Determine the [x, y] coordinate at the center of the cell enclosing the given text.  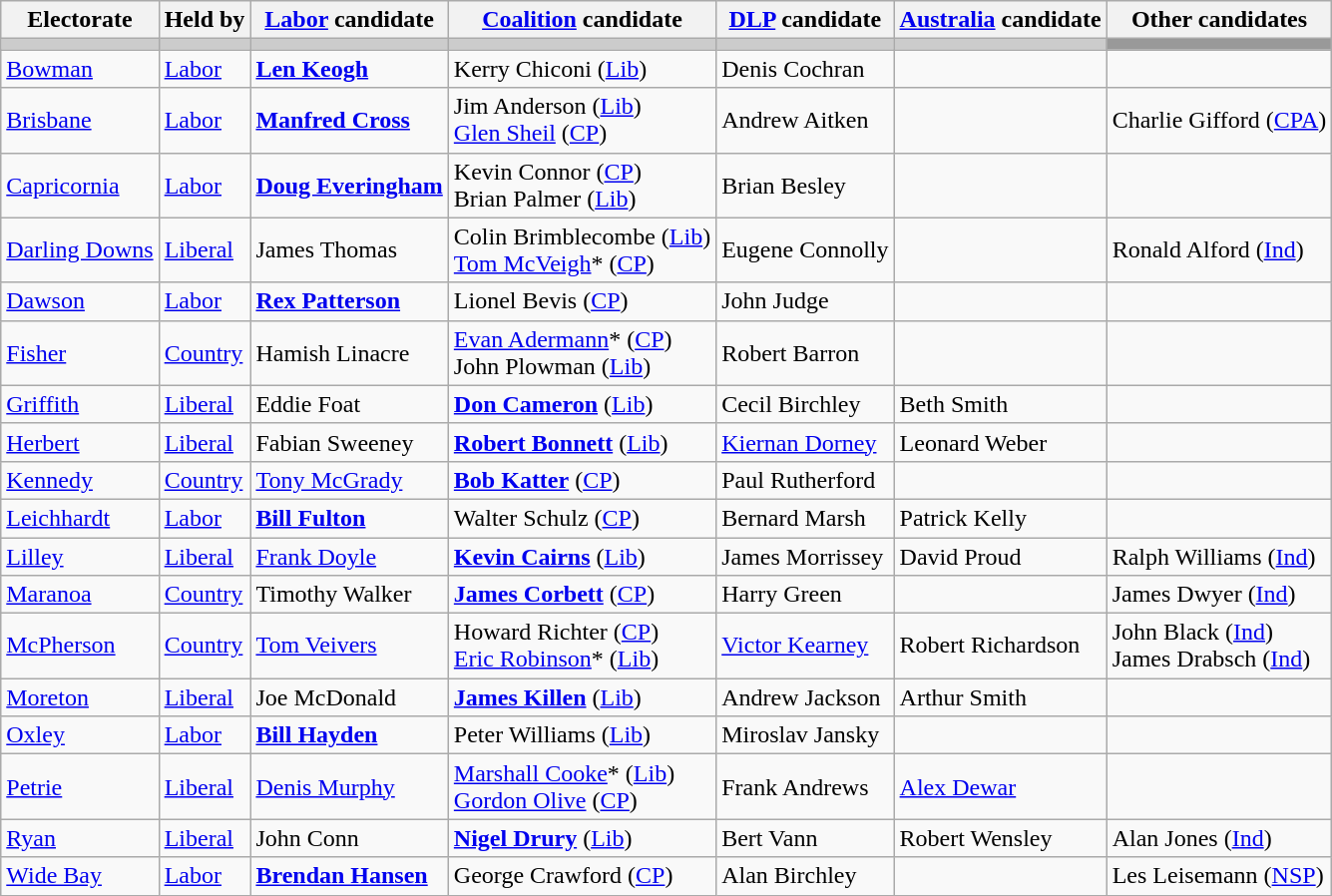
James Morrissey [805, 556]
Patrick Kelly [1000, 518]
Bernard Marsh [805, 518]
Denis Cochran [805, 69]
Colin Brimblecombe (Lib)Tom McVeigh* (CP) [582, 249]
Dawson [80, 301]
Tony McGrady [349, 480]
John Conn [349, 838]
Griffith [80, 404]
Nigel Drury (Lib) [582, 838]
Andrew Aitken [805, 120]
Capricornia [80, 186]
Oxley [80, 735]
Arthur Smith [1000, 697]
Cecil Birchley [805, 404]
Kerry Chiconi (Lib) [582, 69]
Kevin Connor (CP)Brian Palmer (Lib) [582, 186]
James Killen (Lib) [582, 697]
Howard Richter (CP)Eric Robinson* (Lib) [582, 647]
Tom Veivers [349, 647]
Petrie [80, 786]
Ronald Alford (Ind) [1219, 249]
Evan Adermann* (CP)John Plowman (Lib) [582, 353]
Len Keogh [349, 69]
Electorate [80, 20]
Paul Rutherford [805, 480]
Ralph Williams (Ind) [1219, 556]
Australia candidate [1000, 20]
Bill Hayden [349, 735]
Lionel Bevis (CP) [582, 301]
Robert Bonnett (Lib) [582, 442]
John Judge [805, 301]
Fabian Sweeney [349, 442]
Doug Everingham [349, 186]
Bob Katter (CP) [582, 480]
Kennedy [80, 480]
Herbert [80, 442]
Hamish Linacre [349, 353]
Robert Barron [805, 353]
Lilley [80, 556]
Charlie Gifford (CPA) [1219, 120]
Andrew Jackson [805, 697]
James Dwyer (Ind) [1219, 595]
Maranoa [80, 595]
James Corbett (CP) [582, 595]
Bert Vann [805, 838]
Beth Smith [1000, 404]
Harry Green [805, 595]
Labor candidate [349, 20]
Alex Dewar [1000, 786]
Victor Kearney [805, 647]
Held by [205, 20]
Rex Patterson [349, 301]
Eugene Connolly [805, 249]
Manfred Cross [349, 120]
John Black (Ind)James Drabsch (Ind) [1219, 647]
Don Cameron (Lib) [582, 404]
Leonard Weber [1000, 442]
Brendan Hansen [349, 876]
Brisbane [80, 120]
Other candidates [1219, 20]
Bowman [80, 69]
James Thomas [349, 249]
Coalition candidate [582, 20]
Leichhardt [80, 518]
Bill Fulton [349, 518]
DLP candidate [805, 20]
Joe McDonald [349, 697]
Wide Bay [80, 876]
McPherson [80, 647]
Darling Downs [80, 249]
Kevin Cairns (Lib) [582, 556]
Peter Williams (Lib) [582, 735]
Les Leisemann (NSP) [1219, 876]
Alan Birchley [805, 876]
Ryan [80, 838]
Brian Besley [805, 186]
Jim Anderson (Lib)Glen Sheil (CP) [582, 120]
Miroslav Jansky [805, 735]
Timothy Walker [349, 595]
Kiernan Dorney [805, 442]
Fisher [80, 353]
Frank Andrews [805, 786]
Marshall Cooke* (Lib)Gordon Olive (CP) [582, 786]
Denis Murphy [349, 786]
David Proud [1000, 556]
Alan Jones (Ind) [1219, 838]
Frank Doyle [349, 556]
George Crawford (CP) [582, 876]
Eddie Foat [349, 404]
Robert Wensley [1000, 838]
Walter Schulz (CP) [582, 518]
Robert Richardson [1000, 647]
Moreton [80, 697]
